Scan for the cell matching the given text and deliver its [x, y] coordinate at center. 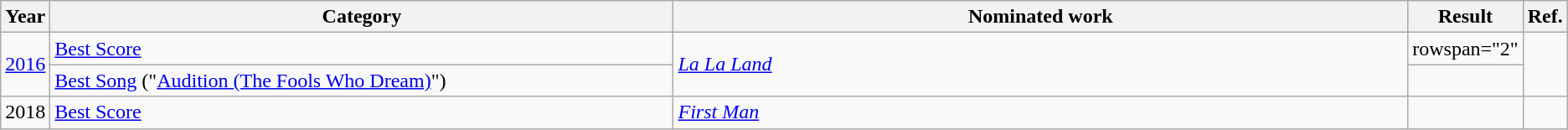
2016 [25, 65]
First Man [1040, 112]
Ref. [1545, 17]
Best Song ("Audition (The Fools Who Dream)") [362, 81]
Category [362, 17]
Nominated work [1040, 17]
rowspan="2" [1466, 49]
2018 [25, 112]
Result [1466, 17]
Year [25, 17]
La La Land [1040, 65]
